Detect which cell encompasses the target text, then output its [X, Y] center coordinate. 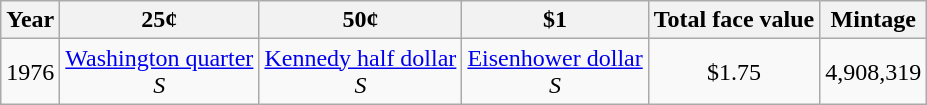
25¢ [160, 20]
Total face value [734, 20]
50¢ [360, 20]
1976 [30, 72]
Kennedy half dollarS [360, 72]
4,908,319 [874, 72]
Year [30, 20]
$1.75 [734, 72]
Mintage [874, 20]
$1 [555, 20]
Washington quarterS [160, 72]
Eisenhower dollarS [555, 72]
